From the cell containing the given text, extract its center point as [x, y] coordinate. 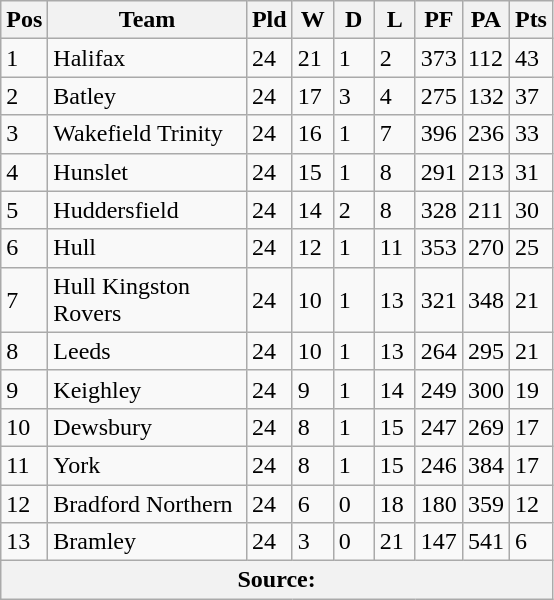
Bramley [148, 542]
359 [486, 503]
300 [486, 389]
Dewsbury [148, 427]
270 [486, 248]
269 [486, 427]
112 [486, 58]
264 [438, 351]
236 [486, 134]
353 [438, 248]
348 [486, 300]
295 [486, 351]
246 [438, 465]
247 [438, 427]
Wakefield Trinity [148, 134]
Pos [24, 20]
Huddersfield [148, 210]
5 [24, 210]
18 [394, 503]
211 [486, 210]
PF [438, 20]
Hunslet [148, 172]
W [312, 20]
Hull [148, 248]
33 [530, 134]
373 [438, 58]
Halifax [148, 58]
147 [438, 542]
L [394, 20]
132 [486, 96]
384 [486, 465]
Keighley [148, 389]
Pts [530, 20]
Batley [148, 96]
328 [438, 210]
541 [486, 542]
31 [530, 172]
D [354, 20]
37 [530, 96]
16 [312, 134]
19 [530, 389]
275 [438, 96]
York [148, 465]
Bradford Northern [148, 503]
180 [438, 503]
213 [486, 172]
Team [148, 20]
Leeds [148, 351]
30 [530, 210]
PA [486, 20]
321 [438, 300]
291 [438, 172]
249 [438, 389]
25 [530, 248]
Source: [277, 580]
Hull Kingston Rovers [148, 300]
43 [530, 58]
Pld [269, 20]
396 [438, 134]
